Return (x, y) of the center of cell containing provided text 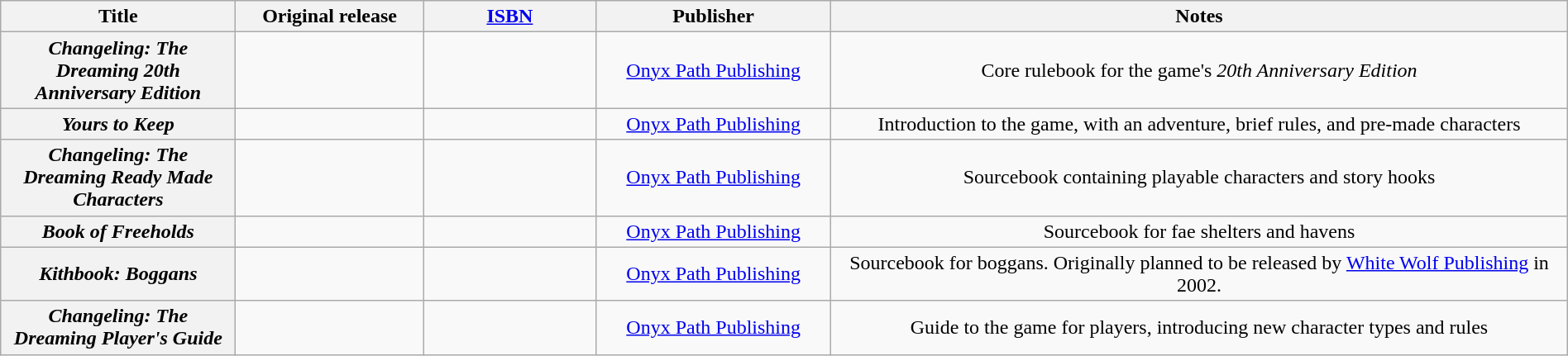
Introduction to the game, with an adventure, brief rules, and pre-made characters (1199, 124)
Sourcebook for fae shelters and havens (1199, 231)
Changeling: The Dreaming Ready Made Characters (118, 178)
Sourcebook containing playable characters and story hooks (1199, 178)
Notes (1199, 17)
Guide to the game for players, introducing new character types and rules (1199, 327)
Book of Freeholds (118, 231)
Title (118, 17)
Changeling: The Dreaming 20th Anniversary Edition (118, 70)
Original release (329, 17)
Changeling: The Dreaming Player's Guide (118, 327)
Publisher (714, 17)
Sourcebook for boggans. Originally planned to be released by White Wolf Publishing in 2002. (1199, 274)
Kithbook: Boggans (118, 274)
Yours to Keep (118, 124)
ISBN (509, 17)
Core rulebook for the game's 20th Anniversary Edition (1199, 70)
